Find where the given text appears and provide that cell's center as [X, Y] coordinate. 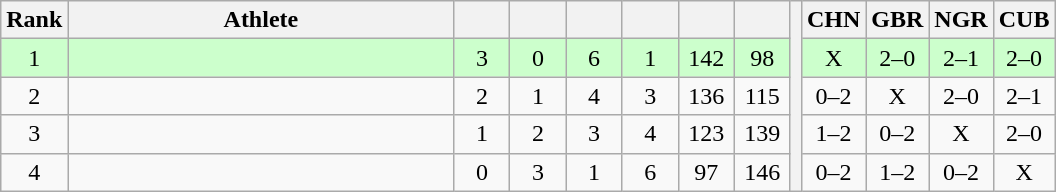
115 [762, 96]
142 [706, 58]
CHN [833, 20]
GBR [898, 20]
Rank [34, 20]
98 [762, 58]
97 [706, 172]
139 [762, 134]
123 [706, 134]
NGR [961, 20]
Athlete [261, 20]
CUB [1024, 20]
136 [706, 96]
146 [762, 172]
